Pinpoint the cell where the given text exists, returning its [X, Y] midpoint coordinate. 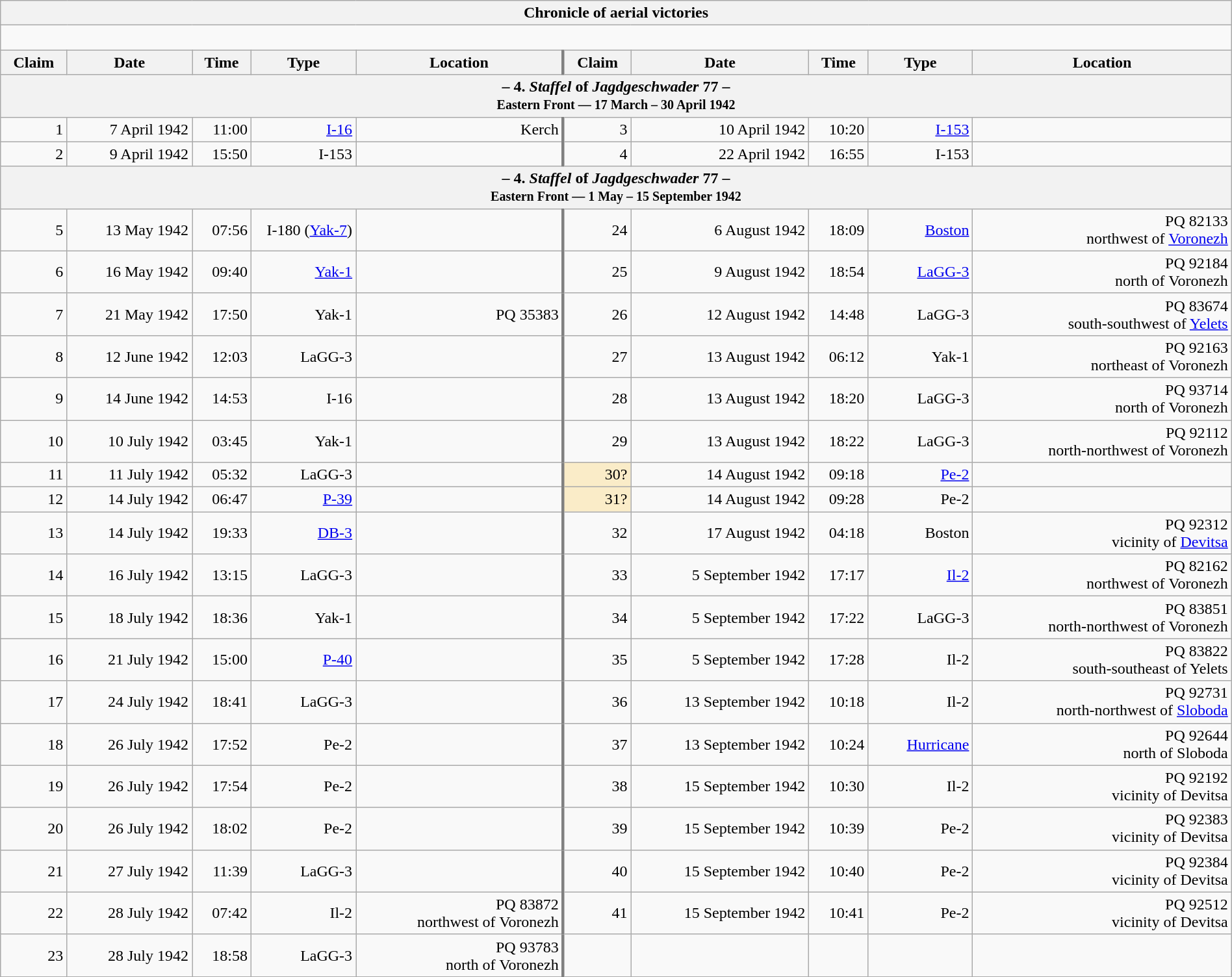
13 [34, 533]
35 [597, 660]
04:18 [838, 533]
2 [34, 154]
PQ 92192vicinity of Devitsa [1102, 786]
10:39 [838, 829]
21 July 1942 [130, 660]
17 August 1942 [720, 533]
16 July 1942 [130, 576]
PQ 92112 north-northwest of Voronezh [1102, 440]
6 August 1942 [720, 230]
10:20 [838, 129]
7 April 1942 [130, 129]
11:39 [222, 870]
22 [34, 913]
PQ 83674 south-southwest of Yelets [1102, 314]
17:17 [838, 576]
18:09 [838, 230]
40 [597, 870]
P-39 [304, 500]
13 May 1942 [130, 230]
PQ 82162 northwest of Voronezh [1102, 576]
11 July 1942 [130, 475]
18:22 [838, 440]
25 [597, 272]
PQ 83822 south-southeast of Yelets [1102, 660]
21 May 1942 [130, 314]
06:12 [838, 356]
PQ 92512vicinity of Devitsa [1102, 913]
39 [597, 829]
PQ 82133 northwest of Voronezh [1102, 230]
P-40 [304, 660]
17:52 [222, 744]
DB-3 [304, 533]
10:30 [838, 786]
34 [597, 617]
14:48 [838, 314]
30? [597, 475]
13:15 [222, 576]
06:47 [222, 500]
28 [597, 399]
15:50 [222, 154]
10 [34, 440]
03:45 [222, 440]
PQ 83872 northwest of Voronezh [460, 913]
16 [34, 660]
18 July 1942 [130, 617]
07:42 [222, 913]
PQ 35383 [460, 314]
PQ 92163 northeast of Voronezh [1102, 356]
17 [34, 702]
37 [597, 744]
18:41 [222, 702]
I-180 (Yak-7) [304, 230]
12 June 1942 [130, 356]
Kerch [460, 129]
19 [34, 786]
PQ 92312vicinity of Devitsa [1102, 533]
09:28 [838, 500]
8 [34, 356]
18:20 [838, 399]
16 May 1942 [130, 272]
Chronicle of aerial victories [616, 13]
07:56 [222, 230]
PQ 83851 north-northwest of Voronezh [1102, 617]
27 July 1942 [130, 870]
17:22 [838, 617]
15:00 [222, 660]
33 [597, 576]
10:24 [838, 744]
PQ 92644 north of Sloboda [1102, 744]
15 [34, 617]
PQ 93783 north of Voronezh [460, 955]
16:55 [838, 154]
14 [34, 576]
10:41 [838, 913]
38 [597, 786]
23 [34, 955]
19:33 [222, 533]
11:00 [222, 129]
29 [597, 440]
27 [597, 356]
PQ 92731 north-northwest of Sloboda [1102, 702]
41 [597, 913]
12 [34, 500]
09:18 [838, 475]
10:40 [838, 870]
4 [597, 154]
9 [34, 399]
1 [34, 129]
6 [34, 272]
22 April 1942 [720, 154]
PQ 93714 north of Voronezh [1102, 399]
18:54 [838, 272]
PQ 92184 north of Voronezh [1102, 272]
20 [34, 829]
10 July 1942 [130, 440]
3 [597, 129]
18:36 [222, 617]
12:03 [222, 356]
5 [34, 230]
9 August 1942 [720, 272]
09:40 [222, 272]
10 April 1942 [720, 129]
31? [597, 500]
17:50 [222, 314]
21 [34, 870]
7 [34, 314]
Hurricane [920, 744]
9 April 1942 [130, 154]
24 July 1942 [130, 702]
26 [597, 314]
18:02 [222, 829]
– 4. Staffel of Jagdgeschwader 77 –Eastern Front — 1 May – 15 September 1942 [616, 187]
14 June 1942 [130, 399]
32 [597, 533]
10:18 [838, 702]
14:53 [222, 399]
18:58 [222, 955]
05:32 [222, 475]
PQ 92384vicinity of Devitsa [1102, 870]
12 August 1942 [720, 314]
PQ 92383vicinity of Devitsa [1102, 829]
24 [597, 230]
11 [34, 475]
17:28 [838, 660]
17:54 [222, 786]
18 [34, 744]
– 4. Staffel of Jagdgeschwader 77 –Eastern Front — 17 March – 30 April 1942 [616, 96]
36 [597, 702]
